For the text-containing cell, return its midpoint in (x, y) coordinate format. 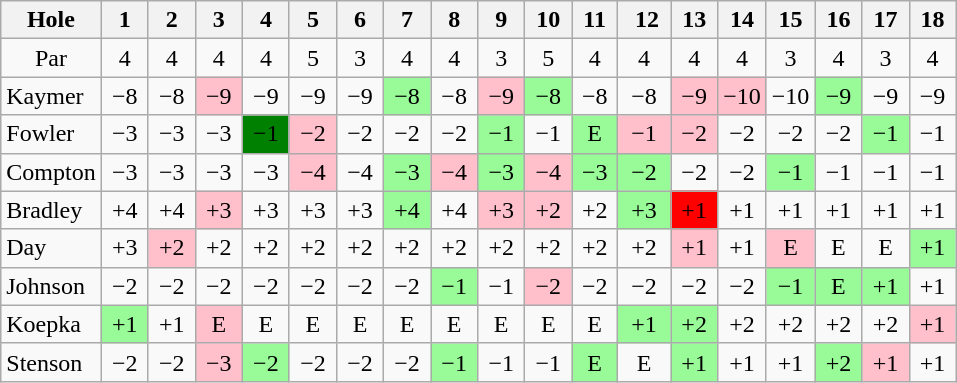
15 (790, 20)
Par (51, 58)
2 (172, 20)
12 (644, 20)
6 (360, 20)
Koepka (51, 324)
Kaymer (51, 96)
Bradley (51, 210)
Hole (51, 20)
10 (548, 20)
Day (51, 248)
17 (886, 20)
11 (595, 20)
13 (694, 20)
8 (454, 20)
18 (932, 20)
Compton (51, 172)
Fowler (51, 134)
14 (742, 20)
9 (502, 20)
1 (124, 20)
16 (838, 20)
7 (408, 20)
Stenson (51, 362)
Johnson (51, 286)
